From the cell containing the given text, extract its center point as [X, Y] coordinate. 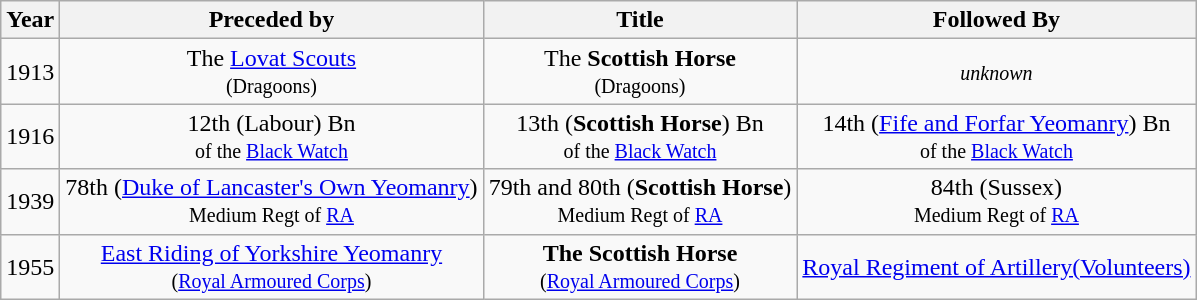
79th and 80th (Scottish Horse) Medium Regt of RA [640, 202]
Title [640, 20]
78th (Duke of Lancaster's Own Yeomanry)Medium Regt of RA [272, 202]
12th (Labour) Bn of the Black Watch [272, 136]
The Scottish Horse(Royal Armoured Corps) [640, 266]
The Lovat Scouts(Dragoons) [272, 72]
Year [30, 20]
Royal Regiment of Artillery(Volunteers) [996, 266]
14th (Fife and Forfar Yeomanry) Bn of the Black Watch [996, 136]
13th (Scottish Horse) Bn of the Black Watch [640, 136]
1939 [30, 202]
1913 [30, 72]
unknown [996, 72]
Preceded by [272, 20]
Followed By [996, 20]
The Scottish Horse (Dragoons) [640, 72]
1916 [30, 136]
84th (Sussex) Medium Regt of RA [996, 202]
1955 [30, 266]
East Riding of Yorkshire Yeomanry(Royal Armoured Corps) [272, 266]
